Capture the cell that displays the provided text and extract its (x, y) central coordinate. 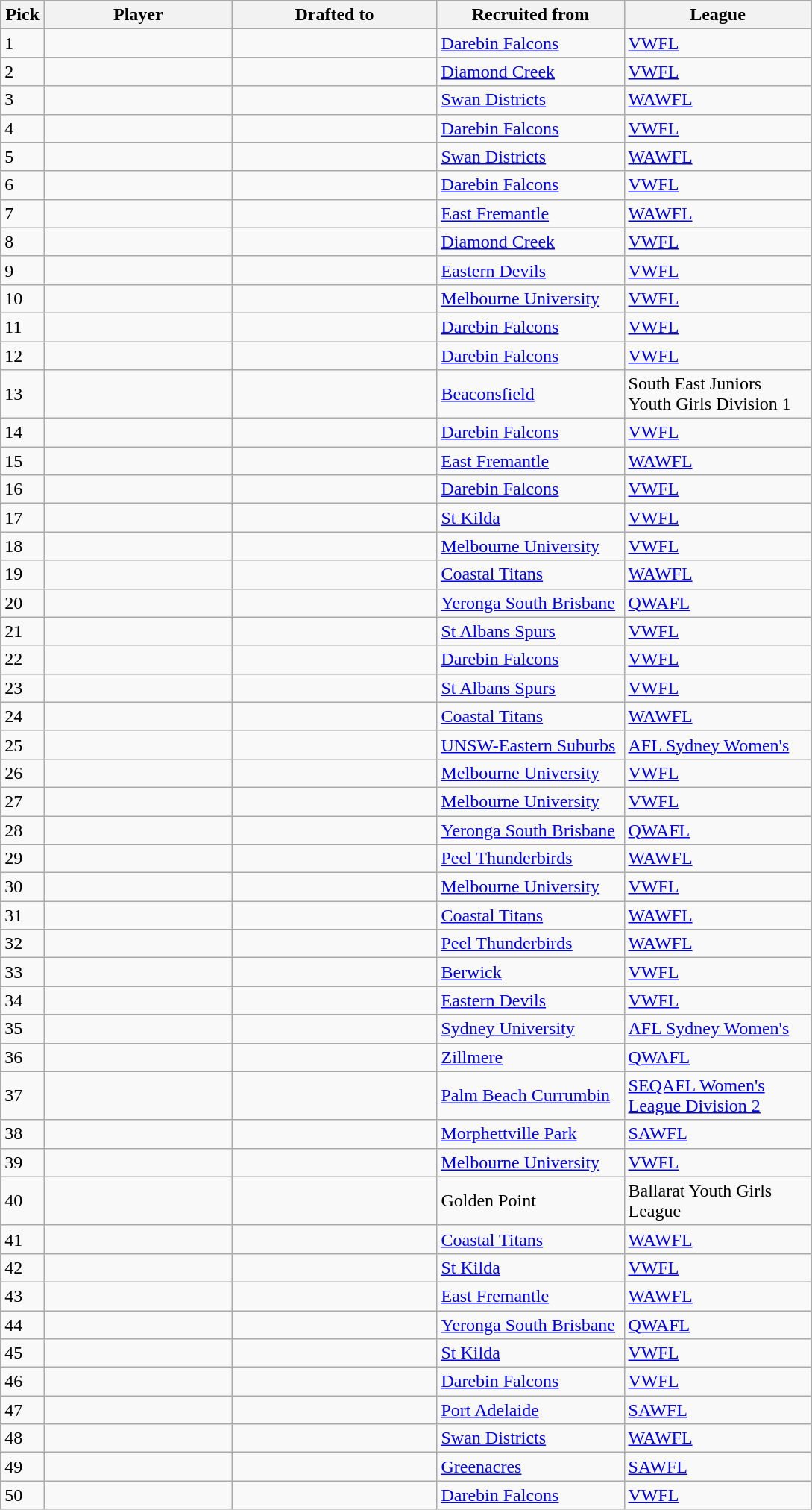
10 (22, 298)
26 (22, 773)
2 (22, 72)
14 (22, 433)
36 (22, 1057)
17 (22, 518)
3 (22, 100)
South East Juniors Youth Girls Division 1 (717, 394)
Morphettville Park (531, 1134)
44 (22, 1324)
38 (22, 1134)
39 (22, 1162)
5 (22, 157)
16 (22, 489)
29 (22, 859)
Zillmere (531, 1057)
League (717, 15)
33 (22, 972)
11 (22, 327)
35 (22, 1029)
Pick (22, 15)
7 (22, 213)
SEQAFL Women's League Division 2 (717, 1095)
46 (22, 1382)
23 (22, 688)
Port Adelaide (531, 1410)
Greenacres (531, 1467)
Recruited from (531, 15)
31 (22, 915)
UNSW-Eastern Suburbs (531, 745)
Ballarat Youth Girls League (717, 1201)
1 (22, 43)
Player (139, 15)
12 (22, 356)
41 (22, 1239)
Golden Point (531, 1201)
37 (22, 1095)
25 (22, 745)
20 (22, 603)
Sydney University (531, 1029)
13 (22, 394)
Palm Beach Currumbin (531, 1095)
6 (22, 185)
34 (22, 1000)
47 (22, 1410)
50 (22, 1495)
22 (22, 660)
40 (22, 1201)
Berwick (531, 972)
43 (22, 1296)
27 (22, 801)
4 (22, 128)
18 (22, 546)
28 (22, 830)
42 (22, 1268)
Beaconsfield (531, 394)
15 (22, 461)
49 (22, 1467)
45 (22, 1353)
19 (22, 574)
48 (22, 1438)
30 (22, 887)
Drafted to (334, 15)
9 (22, 270)
21 (22, 631)
32 (22, 944)
24 (22, 716)
8 (22, 242)
